Detect which cell encompasses the target text, then output its [X, Y] center coordinate. 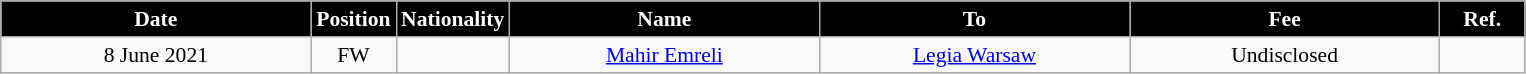
8 June 2021 [156, 55]
To [974, 19]
Mahir Emreli [664, 55]
Position [354, 19]
Ref. [1482, 19]
Date [156, 19]
Nationality [452, 19]
Undisclosed [1285, 55]
Fee [1285, 19]
FW [354, 55]
Name [664, 19]
Legia Warsaw [974, 55]
